Capture the cell that displays the provided text and extract its (X, Y) central coordinate. 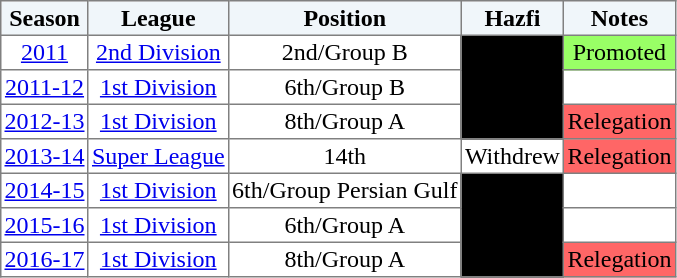
2nd/Group B (344, 52)
Position (344, 18)
6th/Group A (344, 225)
14th (344, 156)
6th/Group Persian Gulf (344, 190)
Super League (158, 156)
Withdrew (512, 156)
League (158, 18)
2011-12 (44, 87)
Hazfi (512, 18)
Notes (620, 18)
2016-17 (44, 259)
2015-16 (44, 225)
2014-15 (44, 190)
2nd Division (158, 52)
2011 (44, 52)
2013-14 (44, 156)
6th/Group B (344, 87)
Season (44, 18)
2012-13 (44, 121)
Promoted (620, 52)
